Pinpoint the cell where the given text exists, returning its (X, Y) midpoint coordinate. 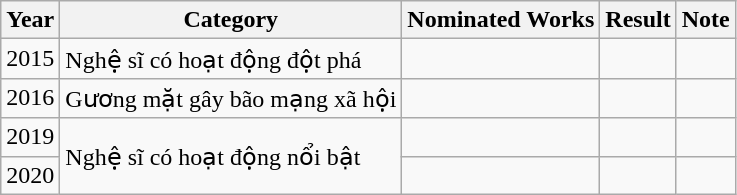
Nominated Works (501, 20)
2016 (30, 98)
Note (706, 20)
Nghệ sĩ có hoạt động đột phá (231, 59)
2020 (30, 175)
Nghệ sĩ có hoạt động nổi bật (231, 156)
Result (638, 20)
Gương mặt gây bão mạng xã hội (231, 98)
Category (231, 20)
Year (30, 20)
2015 (30, 59)
2019 (30, 137)
